From the cell containing the given text, extract its center point as (X, Y) coordinate. 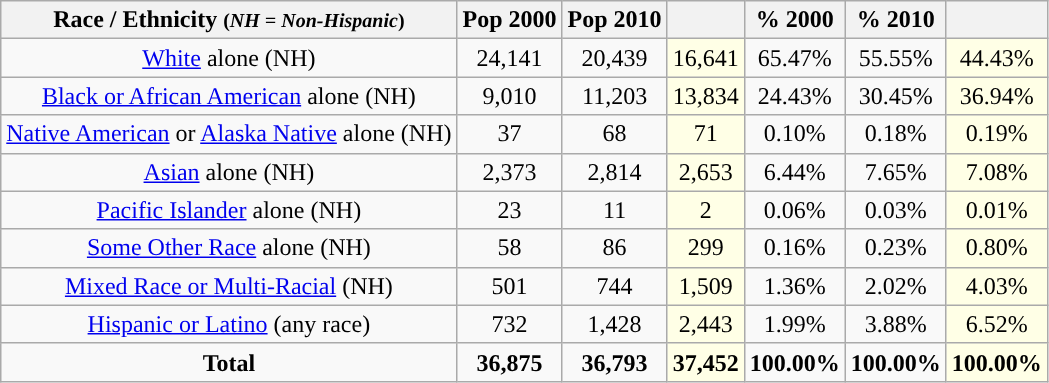
58 (510, 248)
36,793 (614, 362)
6.52% (996, 324)
20,439 (614, 58)
2,814 (614, 172)
6.44% (794, 172)
36,875 (510, 362)
0.80% (996, 248)
0.01% (996, 210)
Black or African American alone (NH) (229, 96)
1,428 (614, 324)
44.43% (996, 58)
2 (706, 210)
2.02% (896, 286)
0.18% (896, 134)
744 (614, 286)
Asian alone (NH) (229, 172)
1.99% (794, 324)
Pop 2000 (510, 20)
0.23% (896, 248)
Some Other Race alone (NH) (229, 248)
36.94% (996, 96)
24.43% (794, 96)
Total (229, 362)
37,452 (706, 362)
299 (706, 248)
2,443 (706, 324)
0.06% (794, 210)
Pop 2010 (614, 20)
Mixed Race or Multi-Racial (NH) (229, 286)
68 (614, 134)
7.08% (996, 172)
Pacific Islander alone (NH) (229, 210)
16,641 (706, 58)
9,010 (510, 96)
4.03% (996, 286)
2,653 (706, 172)
55.55% (896, 58)
13,834 (706, 96)
732 (510, 324)
Native American or Alaska Native alone (NH) (229, 134)
86 (614, 248)
0.03% (896, 210)
30.45% (896, 96)
7.65% (896, 172)
% 2010 (896, 20)
11 (614, 210)
1.36% (794, 286)
0.16% (794, 248)
65.47% (794, 58)
71 (706, 134)
Race / Ethnicity (NH = Non-Hispanic) (229, 20)
2,373 (510, 172)
% 2000 (794, 20)
3.88% (896, 324)
501 (510, 286)
23 (510, 210)
37 (510, 134)
1,509 (706, 286)
24,141 (510, 58)
11,203 (614, 96)
Hispanic or Latino (any race) (229, 324)
0.10% (794, 134)
White alone (NH) (229, 58)
0.19% (996, 134)
